Provide the [x, y] coordinate of the cell's center where the given text is located.  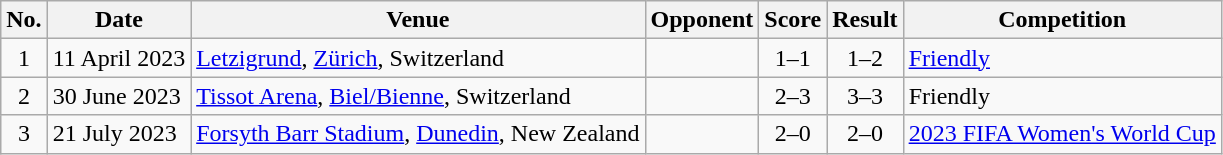
2–3 [793, 96]
3 [24, 134]
2 [24, 96]
1–2 [865, 58]
Letzigrund, Zürich, Switzerland [418, 58]
11 April 2023 [119, 58]
Forsyth Barr Stadium, Dunedin, New Zealand [418, 134]
Venue [418, 20]
Result [865, 20]
1 [24, 58]
30 June 2023 [119, 96]
Score [793, 20]
Tissot Arena, Biel/Bienne, Switzerland [418, 96]
Date [119, 20]
21 July 2023 [119, 134]
2023 FIFA Women's World Cup [1062, 134]
Opponent [702, 20]
Competition [1062, 20]
1–1 [793, 58]
3–3 [865, 96]
No. [24, 20]
